Output the [x, y] coordinate of the center of the cell containing the given text.  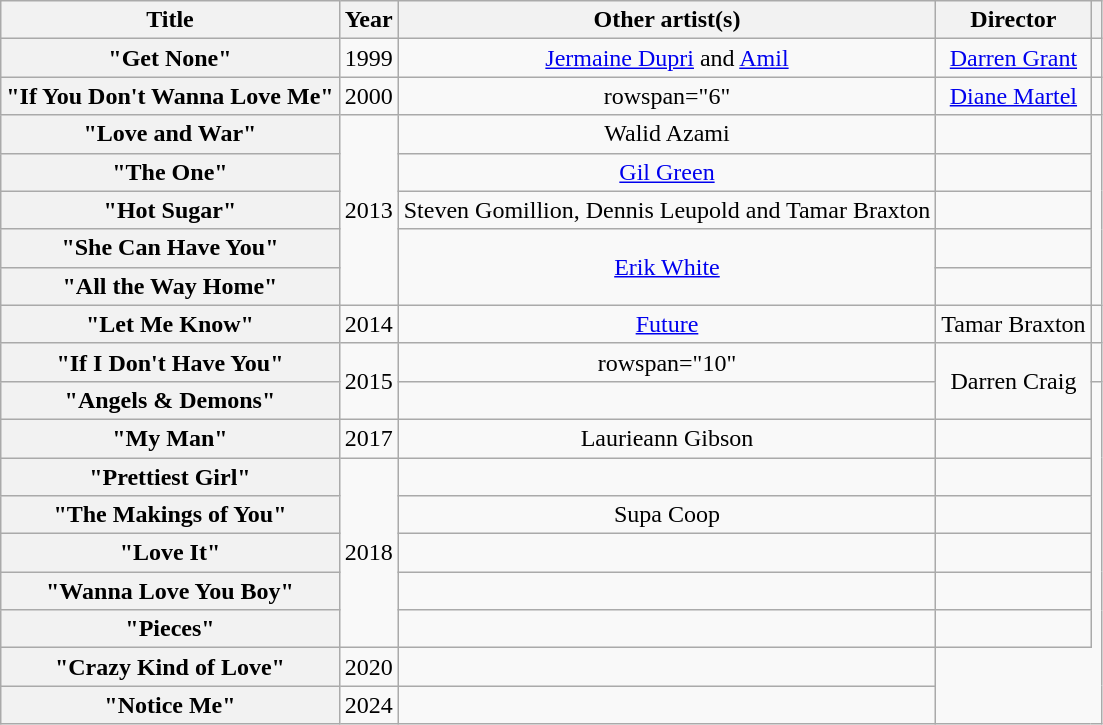
Tamar Braxton [1014, 324]
Supa Coop [667, 515]
"If You Don't Wanna Love Me" [170, 96]
Jermaine Dupri and Amil [667, 58]
"All the Way Home" [170, 286]
"Love and War" [170, 134]
2024 [368, 705]
Laurieann Gibson [667, 438]
"Hot Sugar" [170, 210]
2015 [368, 381]
"Notice Me" [170, 705]
"Pieces" [170, 629]
"My Man" [170, 438]
Director [1014, 20]
Diane Martel [1014, 96]
"If I Don't Have You" [170, 362]
Steven Gomillion, Dennis Leupold and Tamar Braxton [667, 210]
Other artist(s) [667, 20]
"The One" [170, 172]
rowspan="6" [667, 96]
Darren Craig [1014, 381]
Title [170, 20]
Year [368, 20]
"The Makings of You" [170, 515]
2020 [368, 667]
2000 [368, 96]
"Prettiest Girl" [170, 477]
"Wanna Love You Boy" [170, 591]
"Angels & Demons" [170, 400]
"Love It" [170, 553]
2017 [368, 438]
Erik White [667, 267]
"Crazy Kind of Love" [170, 667]
Walid Azami [667, 134]
Gil Green [667, 172]
"Get None" [170, 58]
"Let Me Know" [170, 324]
2014 [368, 324]
"She Can Have You" [170, 248]
1999 [368, 58]
Future [667, 324]
rowspan="10" [667, 362]
2018 [368, 553]
2013 [368, 210]
Darren Grant [1014, 58]
